Detect which cell encompasses the target text, then output its [X, Y] center coordinate. 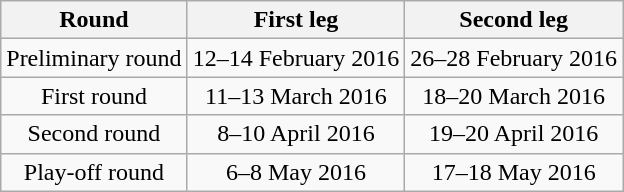
Play-off round [94, 172]
12–14 February 2016 [296, 58]
26–28 February 2016 [514, 58]
Preliminary round [94, 58]
Round [94, 20]
First leg [296, 20]
Second round [94, 134]
11–13 March 2016 [296, 96]
First round [94, 96]
6–8 May 2016 [296, 172]
17–18 May 2016 [514, 172]
19–20 April 2016 [514, 134]
Second leg [514, 20]
8–10 April 2016 [296, 134]
18–20 March 2016 [514, 96]
